Detect which cell encompasses the target text, then output its (X, Y) center coordinate. 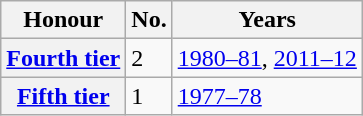
Years (267, 20)
2 (149, 58)
1977–78 (267, 96)
No. (149, 20)
Fourth tier (64, 58)
1 (149, 96)
1980–81, 2011–12 (267, 58)
Fifth tier (64, 96)
Honour (64, 20)
